From the cell containing the given text, extract its center point as (x, y) coordinate. 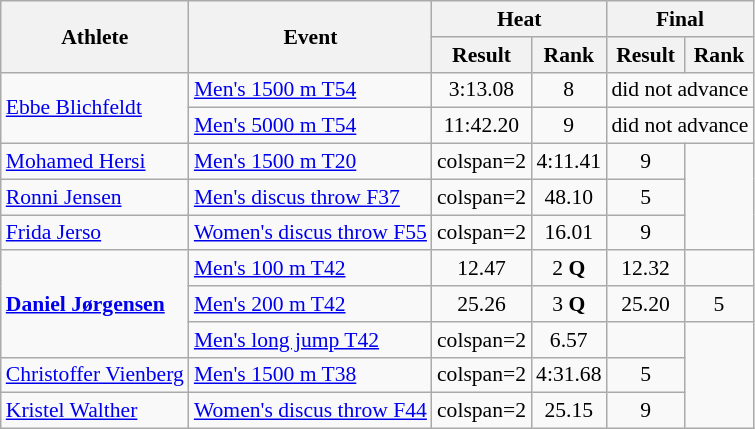
Event (310, 36)
Women's discus throw F44 (310, 411)
Men's 1500 m T38 (310, 375)
Men's discus throw F37 (310, 197)
12.47 (482, 269)
25.15 (568, 411)
Christoffer Vienberg (95, 375)
Final (680, 19)
Frida Jerso (95, 233)
Men's 5000 m T54 (310, 126)
Ronni Jensen (95, 197)
11:42.20 (482, 126)
3 Q (568, 304)
6.57 (568, 340)
Men's 1500 m T54 (310, 90)
Women's discus throw F55 (310, 233)
48.10 (568, 197)
4:11.41 (568, 162)
25.20 (646, 304)
Men's 1500 m T20 (310, 162)
Men's long jump T42 (310, 340)
Mohamed Hersi (95, 162)
2 Q (568, 269)
8 (568, 90)
Athlete (95, 36)
16.01 (568, 233)
25.26 (482, 304)
12.32 (646, 269)
Kristel Walther (95, 411)
4:31.68 (568, 375)
Men's 100 m T42 (310, 269)
Men's 200 m T42 (310, 304)
3:13.08 (482, 90)
Heat (520, 19)
Ebbe Blichfeldt (95, 108)
Daniel Jørgensen (95, 304)
